Return [X, Y] of the center of cell containing provided text 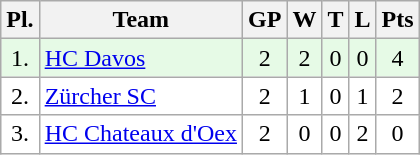
2. [20, 96]
3. [20, 134]
Team [140, 20]
1. [20, 58]
T [336, 20]
4 [398, 58]
Pts [398, 20]
L [362, 20]
Zürcher SC [140, 96]
W [304, 20]
GP [264, 20]
HC Davos [140, 58]
Pl. [20, 20]
HC Chateaux d'Oex [140, 134]
